Determine the (X, Y) coordinate at the center of the cell enclosing the given text.  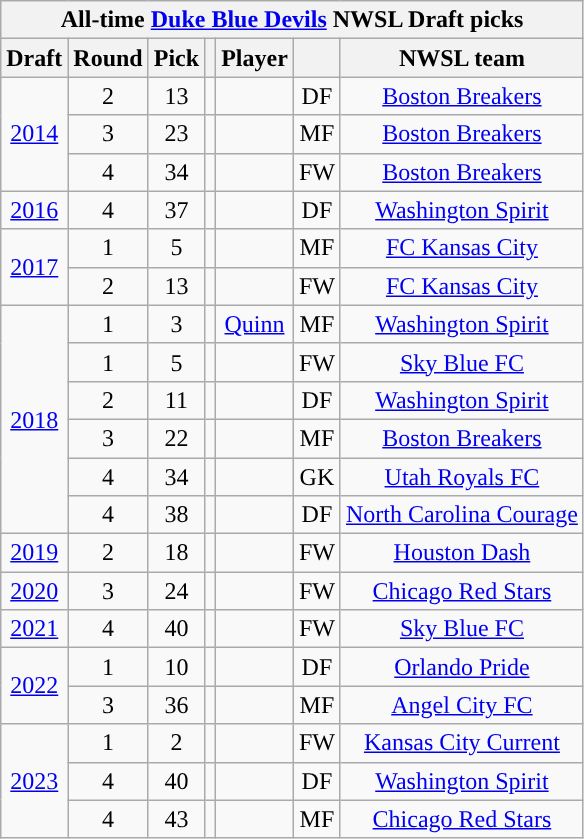
23 (176, 134)
Pick (176, 58)
Angel City FC (462, 705)
North Carolina Courage (462, 515)
37 (176, 210)
Orlando Pride (462, 667)
10 (176, 667)
2021 (34, 629)
24 (176, 591)
Houston Dash (462, 553)
38 (176, 515)
22 (176, 438)
18 (176, 553)
36 (176, 705)
Quinn (255, 324)
Utah Royals FC (462, 477)
2019 (34, 553)
GK (316, 477)
2022 (34, 686)
Player (255, 58)
43 (176, 819)
Round (108, 58)
2014 (34, 134)
2018 (34, 419)
11 (176, 400)
2023 (34, 781)
2017 (34, 267)
Draft (34, 58)
2020 (34, 591)
All-time Duke Blue Devils NWSL Draft picks (292, 20)
Kansas City Current (462, 743)
NWSL team (462, 58)
2016 (34, 210)
